Determine the [X, Y] coordinate at the center of the cell enclosing the given text.  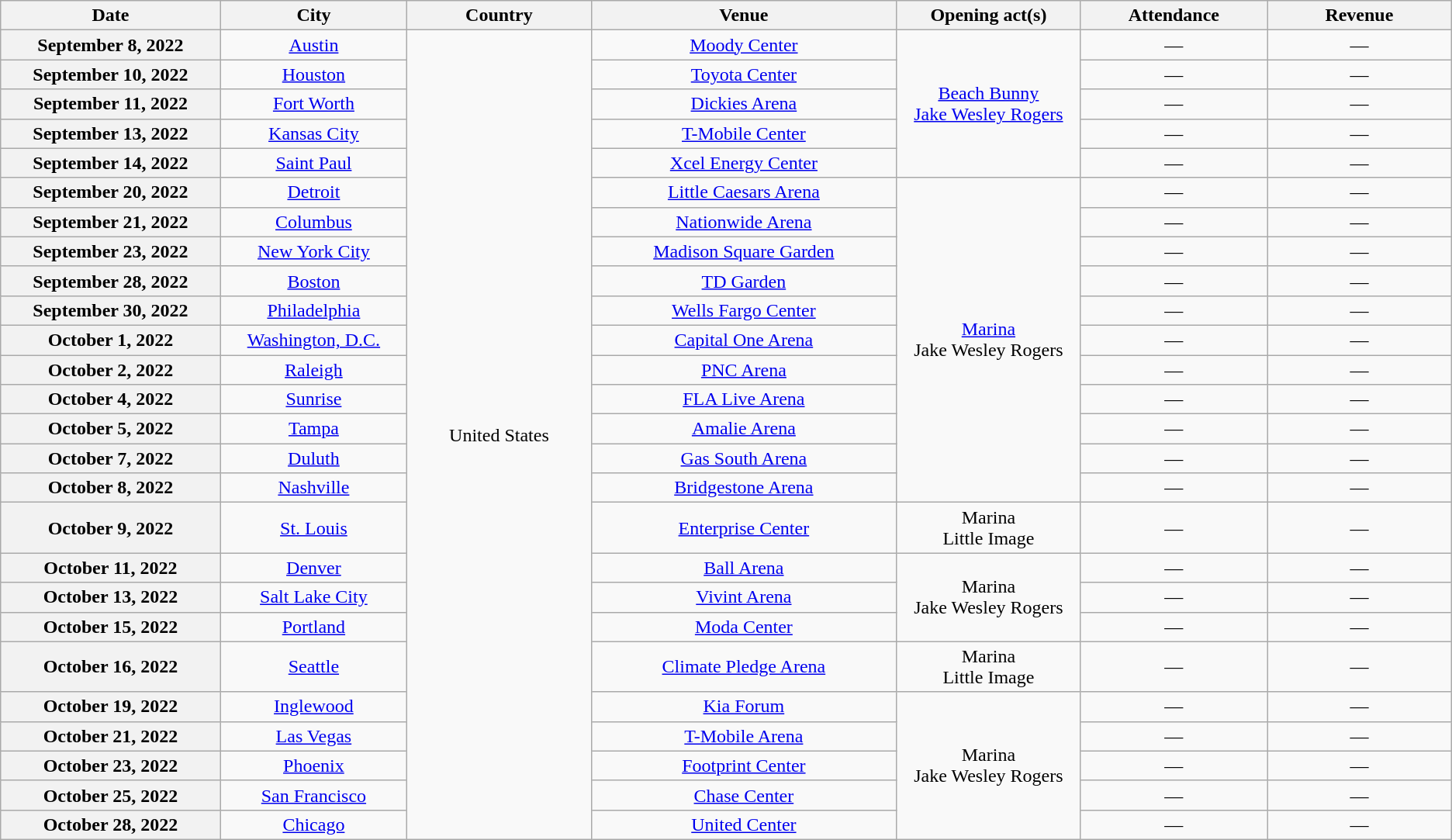
Date [110, 16]
Footprint Center [743, 766]
Salt Lake City [313, 597]
Vivint Arena [743, 597]
October 25, 2022 [110, 795]
Attendance [1174, 16]
Las Vegas [313, 736]
Sunrise [313, 399]
October 13, 2022 [110, 597]
Houston [313, 74]
September 20, 2022 [110, 192]
United Center [743, 824]
Climate Pledge Arena [743, 667]
Saint Paul [313, 163]
October 11, 2022 [110, 568]
City [313, 16]
October 2, 2022 [110, 370]
Moody Center [743, 45]
Bridgestone Arena [743, 488]
TD Garden [743, 281]
September 23, 2022 [110, 251]
Austin [313, 45]
Venue [743, 16]
Nashville [313, 488]
Chicago [313, 824]
Dickies Arena [743, 104]
FLA Live Arena [743, 399]
September 10, 2022 [110, 74]
Enterprise Center [743, 527]
PNC Arena [743, 370]
September 11, 2022 [110, 104]
Inglewood [313, 707]
Washington, D.C. [313, 340]
Duluth [313, 458]
October 16, 2022 [110, 667]
Madison Square Garden [743, 251]
Beach BunnyJake Wesley Rogers [989, 104]
Fort Worth [313, 104]
October 28, 2022 [110, 824]
Phoenix [313, 766]
Kansas City [313, 133]
Toyota Center [743, 74]
October 4, 2022 [110, 399]
Tampa [313, 429]
October 23, 2022 [110, 766]
October 8, 2022 [110, 488]
Country [500, 16]
October 9, 2022 [110, 527]
St. Louis [313, 527]
Columbus [313, 222]
Wells Fargo Center [743, 310]
Gas South Arena [743, 458]
September 8, 2022 [110, 45]
T-Mobile Arena [743, 736]
September 14, 2022 [110, 163]
United States [500, 435]
Chase Center [743, 795]
September 21, 2022 [110, 222]
Ball Arena [743, 568]
Raleigh [313, 370]
Xcel Energy Center [743, 163]
September 28, 2022 [110, 281]
October 15, 2022 [110, 627]
September 13, 2022 [110, 133]
Philadelphia [313, 310]
San Francisco [313, 795]
Opening act(s) [989, 16]
October 7, 2022 [110, 458]
October 5, 2022 [110, 429]
Little Caesars Arena [743, 192]
Nationwide Arena [743, 222]
Moda Center [743, 627]
October 21, 2022 [110, 736]
New York City [313, 251]
Portland [313, 627]
Denver [313, 568]
Amalie Arena [743, 429]
September 30, 2022 [110, 310]
Capital One Arena [743, 340]
Boston [313, 281]
Seattle [313, 667]
Revenue [1360, 16]
Detroit [313, 192]
Kia Forum [743, 707]
October 19, 2022 [110, 707]
T-Mobile Center [743, 133]
October 1, 2022 [110, 340]
